Return the (x, y) coordinate for the center point of the cell that contains the specified text.  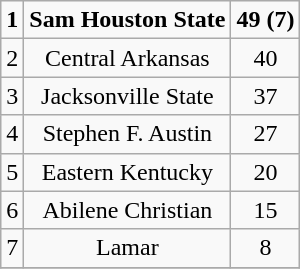
4 (12, 134)
Sam Houston State (128, 20)
Central Arkansas (128, 58)
Abilene Christian (128, 210)
Lamar (128, 248)
3 (12, 96)
Jacksonville State (128, 96)
40 (266, 58)
20 (266, 172)
49 (7) (266, 20)
7 (12, 248)
Eastern Kentucky (128, 172)
1 (12, 20)
2 (12, 58)
15 (266, 210)
8 (266, 248)
37 (266, 96)
27 (266, 134)
Stephen F. Austin (128, 134)
5 (12, 172)
6 (12, 210)
